From the cell containing the given text, extract its center point as (x, y) coordinate. 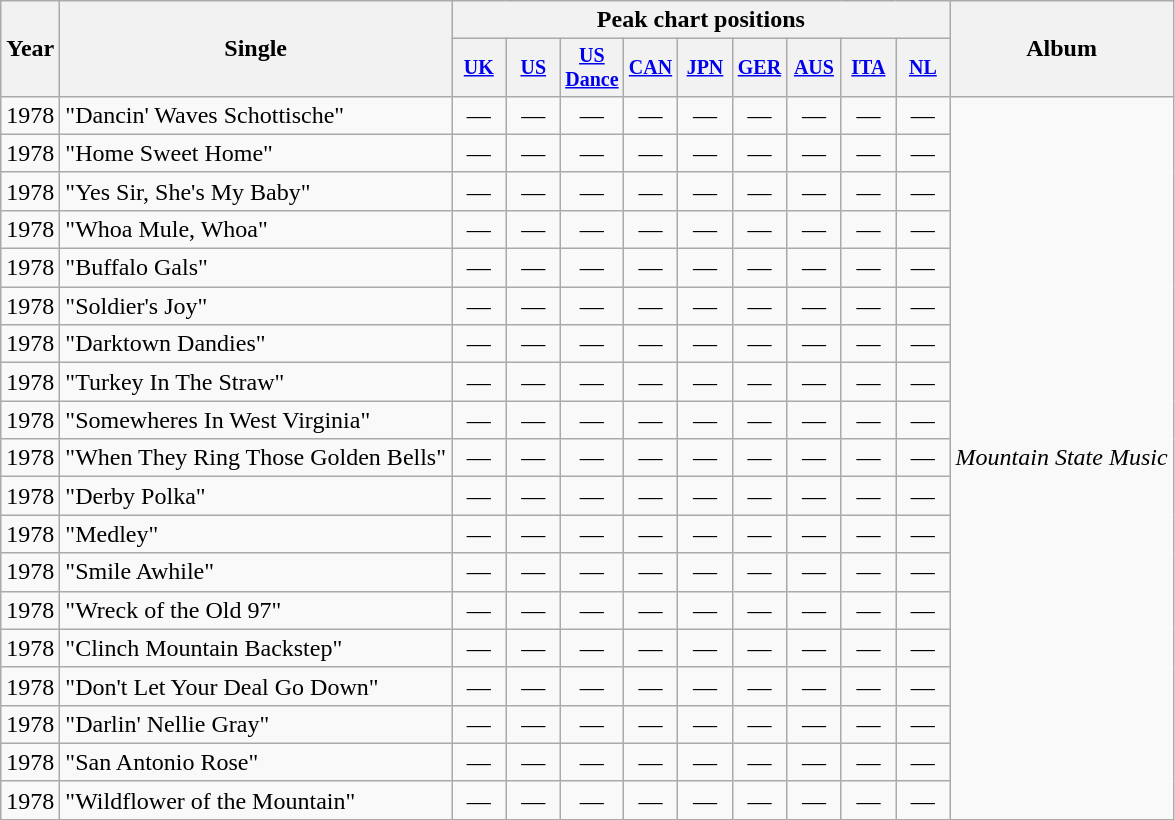
US (533, 68)
US Dance (592, 68)
"Derby Polka" (256, 496)
"Wreck of the Old 97" (256, 610)
"When They Ring Those Golden Bells" (256, 458)
"Darktown Dandies" (256, 344)
"Clinch Mountain Backstep" (256, 648)
CAN (650, 68)
"Wildflower of the Mountain" (256, 800)
Single (256, 49)
UK (479, 68)
"Whoa Mule, Whoa" (256, 229)
"Turkey In The Straw" (256, 382)
"Darlin' Nellie Gray" (256, 724)
Year (30, 49)
"Somewheres In West Virginia" (256, 420)
"Smile Awhile" (256, 572)
"Medley" (256, 534)
Peak chart positions (702, 20)
"Yes Sir, She's My Baby" (256, 191)
Album (1062, 49)
"Don't Let Your Deal Go Down" (256, 686)
"Dancin' Waves Schottische" (256, 115)
Mountain State Music (1062, 458)
AUS (814, 68)
ITA (868, 68)
GER (759, 68)
NL (923, 68)
"Home Sweet Home" (256, 153)
"Buffalo Gals" (256, 268)
"San Antonio Rose" (256, 762)
JPN (705, 68)
"Soldier's Joy" (256, 306)
